Output the (x, y) coordinate of the center of the cell containing the given text.  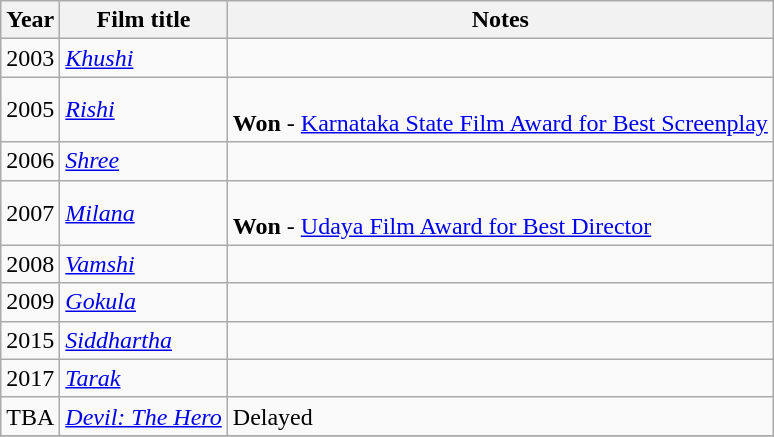
Won - Udaya Film Award for Best Director (500, 212)
Milana (144, 212)
TBA (30, 416)
2008 (30, 264)
2005 (30, 110)
Won - Karnataka State Film Award for Best Screenplay (500, 110)
2006 (30, 161)
Devil: The Hero (144, 416)
Siddhartha (144, 340)
Rishi (144, 110)
Khushi (144, 58)
Gokula (144, 302)
Year (30, 20)
Vamshi (144, 264)
Tarak (144, 378)
Notes (500, 20)
2017 (30, 378)
2009 (30, 302)
Shree (144, 161)
Delayed (500, 416)
2007 (30, 212)
Film title (144, 20)
2003 (30, 58)
2015 (30, 340)
